For the text-containing cell, return its midpoint in (X, Y) coordinate format. 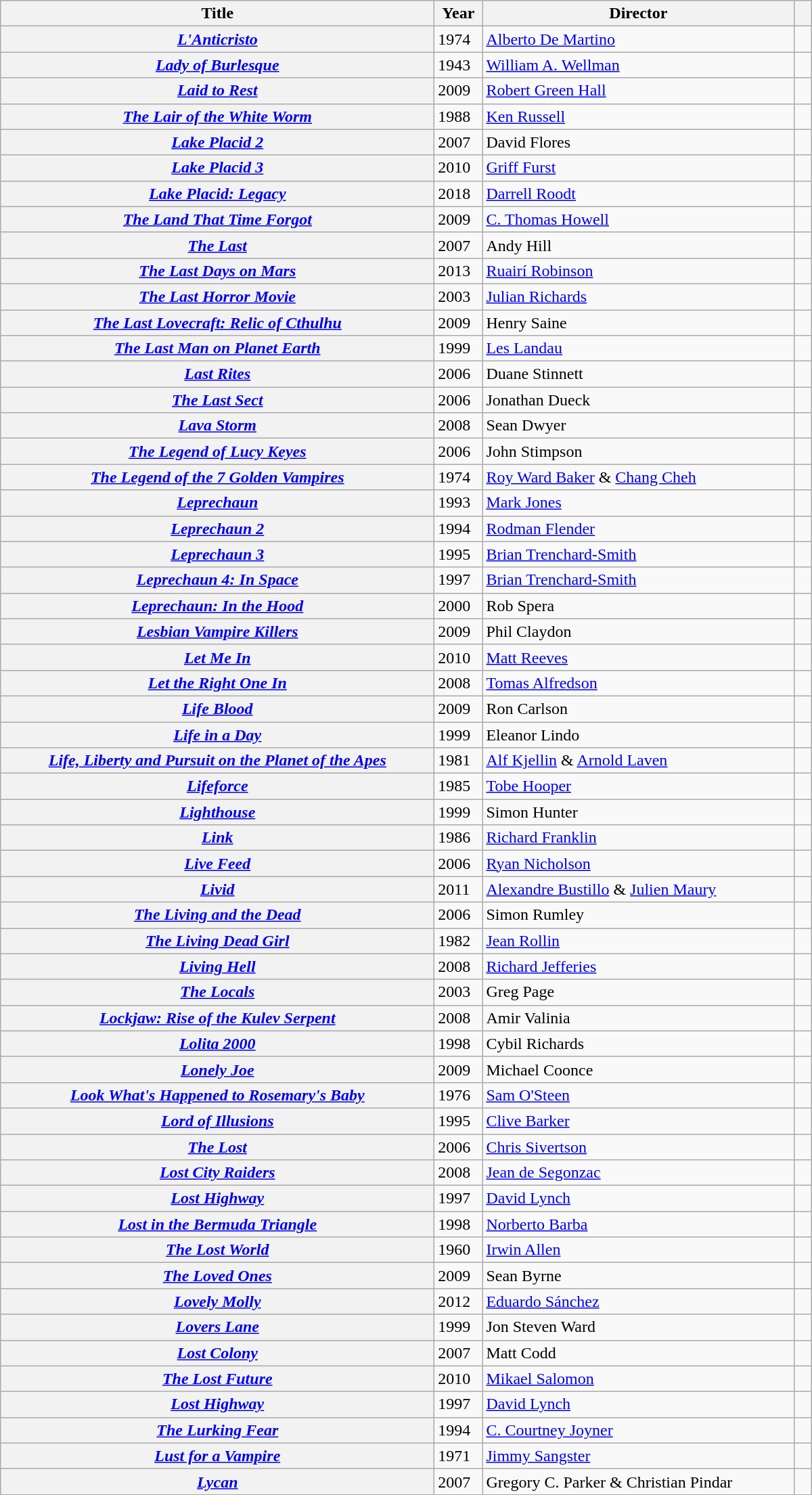
The Locals (218, 992)
Tobe Hooper (639, 786)
Lonely Joe (218, 1069)
Laid to Rest (218, 91)
The Last Lovecraft: Relic of Cthulhu (218, 323)
Lake Placid: Legacy (218, 194)
Lake Placid 3 (218, 168)
2011 (459, 889)
David Flores (639, 142)
The Lurking Fear (218, 1430)
Norberto Barba (639, 1224)
Leprechaun 3 (218, 554)
L'Anticristo (218, 39)
The Loved Ones (218, 1276)
Mikael Salomon (639, 1379)
Leprechaun 2 (218, 529)
Lovely Molly (218, 1301)
Lighthouse (218, 812)
Ken Russell (639, 116)
Gregory C. Parker & Christian Pindar (639, 1481)
1981 (459, 761)
1943 (459, 65)
The Legend of Lucy Keyes (218, 451)
Ryan Nicholson (639, 864)
Richard Franklin (639, 838)
Ron Carlson (639, 709)
1982 (459, 941)
Alberto De Martino (639, 39)
Lust for a Vampire (218, 1456)
Let Me In (218, 657)
Mark Jones (639, 503)
Lost Colony (218, 1353)
Livid (218, 889)
Lady of Burlesque (218, 65)
1971 (459, 1456)
Chris Sivertson (639, 1147)
Lord of Illusions (218, 1121)
Sam O'Steen (639, 1095)
1960 (459, 1250)
Lake Placid 2 (218, 142)
The Living Dead Girl (218, 941)
Look What's Happened to Rosemary's Baby (218, 1095)
Ruairí Robinson (639, 271)
The Last Horror Movie (218, 296)
Alf Kjellin & Arnold Laven (639, 761)
Richard Jefferies (639, 966)
Darrell Roodt (639, 194)
Amir Valinia (639, 1018)
The Lost Future (218, 1379)
1993 (459, 503)
Year (459, 14)
C. Thomas Howell (639, 219)
The Lost (218, 1147)
Irwin Allen (639, 1250)
Lifeforce (218, 786)
Lava Storm (218, 426)
Lesbian Vampire Killers (218, 631)
Sean Byrne (639, 1276)
2018 (459, 194)
Roy Ward Baker & Chang Cheh (639, 477)
1976 (459, 1095)
Director (639, 14)
The Last Man on Planet Earth (218, 349)
The Living and the Dead (218, 915)
Griff Furst (639, 168)
Live Feed (218, 864)
Life in a Day (218, 734)
Jean de Segonzac (639, 1173)
Simon Rumley (639, 915)
1986 (459, 838)
Let the Right One In (218, 683)
C. Courtney Joyner (639, 1430)
Leprechaun 4: In Space (218, 580)
Robert Green Hall (639, 91)
Andy Hill (639, 245)
Tomas Alfredson (639, 683)
Jimmy Sangster (639, 1456)
Simon Hunter (639, 812)
Jon Steven Ward (639, 1327)
Leprechaun (218, 503)
Lycan (218, 1481)
Eleanor Lindo (639, 734)
Sean Dwyer (639, 426)
Link (218, 838)
The Lost World (218, 1250)
Lost in the Bermuda Triangle (218, 1224)
Lovers Lane (218, 1327)
Duane Stinnett (639, 374)
Phil Claydon (639, 631)
Alexandre Bustillo & Julien Maury (639, 889)
2013 (459, 271)
Lockjaw: Rise of the Kulev Serpent (218, 1018)
Life, Liberty and Pursuit on the Planet of the Apes (218, 761)
Clive Barker (639, 1121)
Julian Richards (639, 296)
The Last Days on Mars (218, 271)
Michael Coonce (639, 1069)
2012 (459, 1301)
Lolita 2000 (218, 1044)
The Last Sect (218, 400)
Leprechaun: In the Hood (218, 606)
2000 (459, 606)
Rodman Flender (639, 529)
William A. Wellman (639, 65)
Greg Page (639, 992)
Living Hell (218, 966)
Jean Rollin (639, 941)
1985 (459, 786)
Cybil Richards (639, 1044)
Les Landau (639, 349)
Henry Saine (639, 323)
The Last (218, 245)
Jonathan Dueck (639, 400)
Matt Reeves (639, 657)
Title (218, 14)
The Legend of the 7 Golden Vampires (218, 477)
The Lair of the White Worm (218, 116)
Life Blood (218, 709)
Matt Codd (639, 1353)
Eduardo Sánchez (639, 1301)
Last Rites (218, 374)
Rob Spera (639, 606)
John Stimpson (639, 451)
Lost City Raiders (218, 1173)
The Land That Time Forgot (218, 219)
1988 (459, 116)
